Return the [x, y] coordinate for the center point of the cell that contains the specified text.  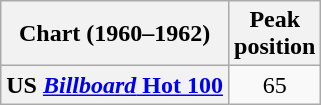
65 [275, 85]
US Billboard Hot 100 [115, 85]
Chart (1960–1962) [115, 34]
Peakposition [275, 34]
